Search for the cell housing the specified text and yield its [x, y] center coordinate. 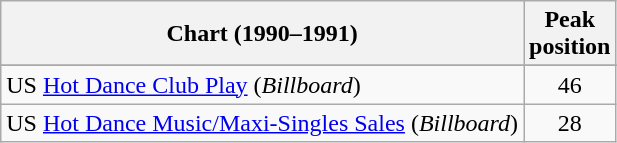
Peakposition [570, 34]
US Hot Dance Club Play (Billboard) [262, 85]
28 [570, 123]
46 [570, 85]
Chart (1990–1991) [262, 34]
US Hot Dance Music/Maxi-Singles Sales (Billboard) [262, 123]
